Search for the cell housing the specified text and yield its (X, Y) center coordinate. 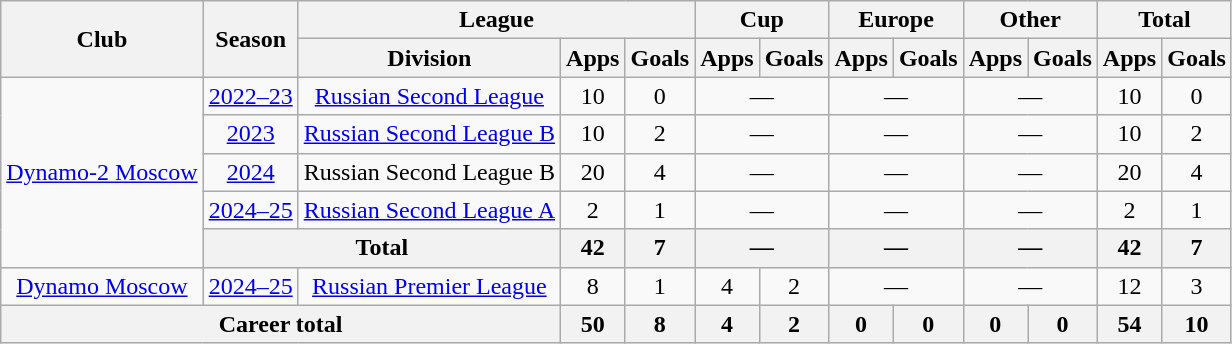
12 (1129, 286)
Club (102, 39)
Other (1030, 20)
Division (429, 58)
50 (593, 324)
54 (1129, 324)
Dynamo Moscow (102, 286)
Russian Premier League (429, 286)
3 (1197, 286)
2024 (250, 172)
Career total (281, 324)
Europe (896, 20)
League (496, 20)
Russian Second League A (429, 210)
Dynamo-2 Moscow (102, 172)
Cup (762, 20)
Russian Second League (429, 96)
2023 (250, 134)
2022–23 (250, 96)
Season (250, 39)
